Return [X, Y] of the center of cell containing provided text 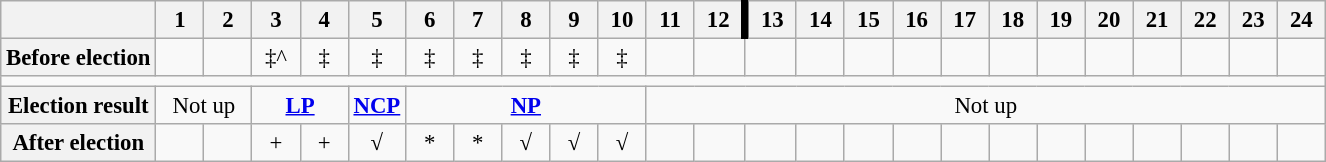
14 [820, 20]
9 [574, 20]
‡^ [276, 58]
NCP [376, 106]
Election result [78, 106]
2 [228, 20]
19 [1061, 20]
7 [478, 20]
16 [917, 20]
After election [78, 143]
NP [526, 106]
22 [1205, 20]
3 [276, 20]
23 [1253, 20]
15 [868, 20]
21 [1157, 20]
8 [526, 20]
Before election [78, 58]
13 [770, 20]
17 [965, 20]
18 [1013, 20]
LP [300, 106]
11 [670, 20]
20 [1109, 20]
10 [622, 20]
5 [376, 20]
24 [1301, 20]
12 [720, 20]
6 [430, 20]
4 [324, 20]
1 [180, 20]
